Output the (X, Y) coordinate of the center of the cell containing the given text.  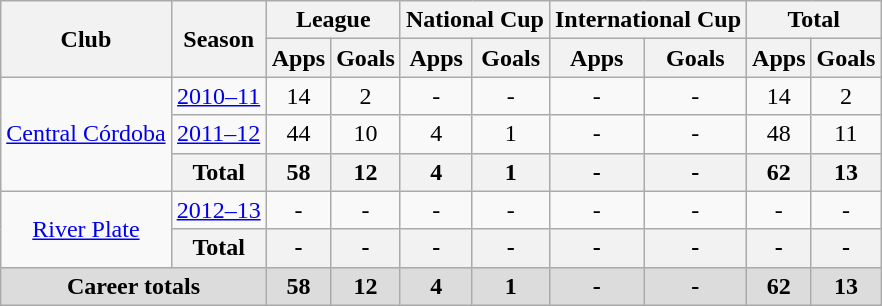
River Plate (86, 229)
10 (366, 134)
2010–11 (218, 96)
48 (779, 134)
Career totals (134, 286)
2011–12 (218, 134)
National Cup (474, 20)
11 (846, 134)
44 (298, 134)
Club (86, 39)
Season (218, 39)
International Cup (648, 20)
2012–13 (218, 210)
League (333, 20)
Central Córdoba (86, 134)
